Output the (x, y) coordinate of the center of the cell containing the given text.  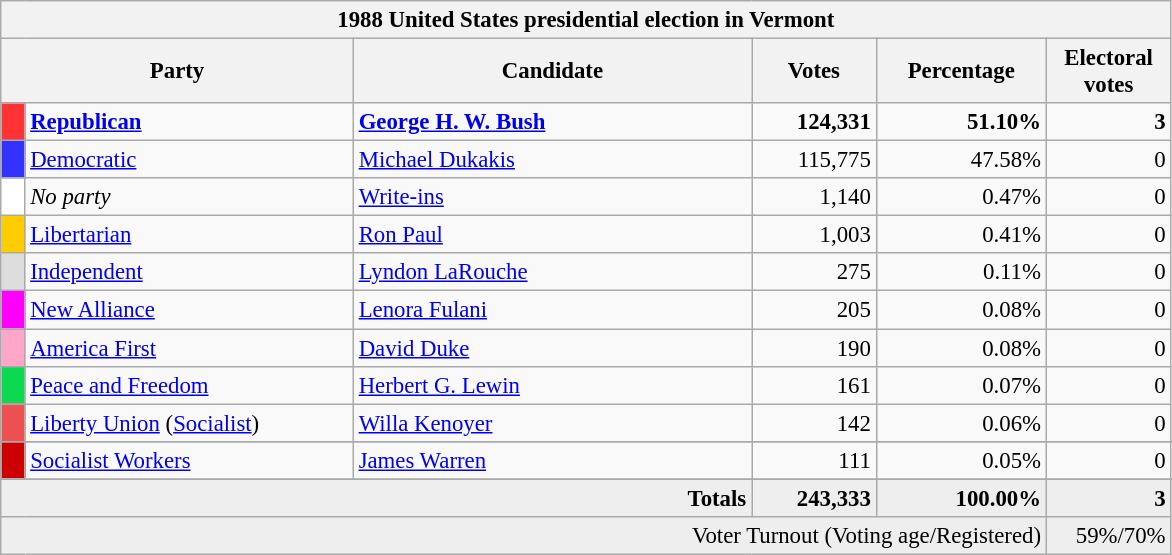
Percentage (961, 72)
Lyndon LaRouche (552, 273)
243,333 (814, 498)
Michael Dukakis (552, 160)
190 (814, 348)
275 (814, 273)
America First (189, 348)
Electoral votes (1108, 72)
Independent (189, 273)
0.41% (961, 235)
115,775 (814, 160)
0.07% (961, 385)
Republican (189, 122)
0.06% (961, 423)
47.58% (961, 160)
Ron Paul (552, 235)
Party (178, 72)
Lenora Fulani (552, 310)
Peace and Freedom (189, 385)
Socialist Workers (189, 460)
Candidate (552, 72)
124,331 (814, 122)
No party (189, 197)
1988 United States presidential election in Vermont (586, 20)
161 (814, 385)
George H. W. Bush (552, 122)
New Alliance (189, 310)
0.11% (961, 273)
Willa Kenoyer (552, 423)
Libertarian (189, 235)
111 (814, 460)
Herbert G. Lewin (552, 385)
Votes (814, 72)
1,140 (814, 197)
Write-ins (552, 197)
100.00% (961, 498)
205 (814, 310)
51.10% (961, 122)
Democratic (189, 160)
1,003 (814, 235)
59%/70% (1108, 536)
142 (814, 423)
Totals (376, 498)
Voter Turnout (Voting age/Registered) (524, 536)
0.47% (961, 197)
0.05% (961, 460)
Liberty Union (Socialist) (189, 423)
David Duke (552, 348)
James Warren (552, 460)
